Detect which cell encompasses the target text, then output its [x, y] center coordinate. 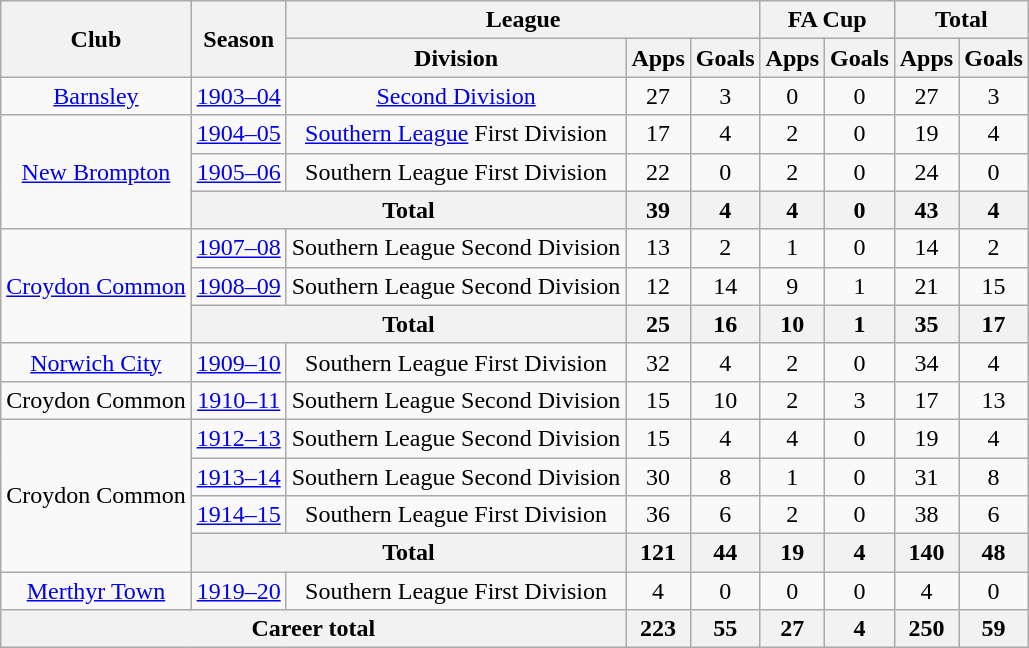
1905–06 [238, 172]
1909–10 [238, 362]
FA Cup [827, 20]
43 [926, 210]
1903–04 [238, 96]
9 [792, 286]
12 [658, 286]
38 [926, 515]
55 [725, 629]
32 [658, 362]
16 [725, 324]
48 [994, 553]
35 [926, 324]
31 [926, 477]
36 [658, 515]
44 [725, 553]
1907–08 [238, 248]
1908–09 [238, 286]
24 [926, 172]
Club [96, 39]
30 [658, 477]
21 [926, 286]
223 [658, 629]
1910–11 [238, 400]
Division [456, 58]
Season [238, 39]
New Brompton [96, 172]
121 [658, 553]
39 [658, 210]
Norwich City [96, 362]
25 [658, 324]
250 [926, 629]
1904–05 [238, 134]
1912–13 [238, 438]
22 [658, 172]
Barnsley [96, 96]
59 [994, 629]
34 [926, 362]
1914–15 [238, 515]
League [523, 20]
Merthyr Town [96, 591]
Second Division [456, 96]
140 [926, 553]
Career total [314, 629]
1919–20 [238, 591]
1913–14 [238, 477]
